Extract the [x, y] coordinate from the center of the cell holding the provided text.  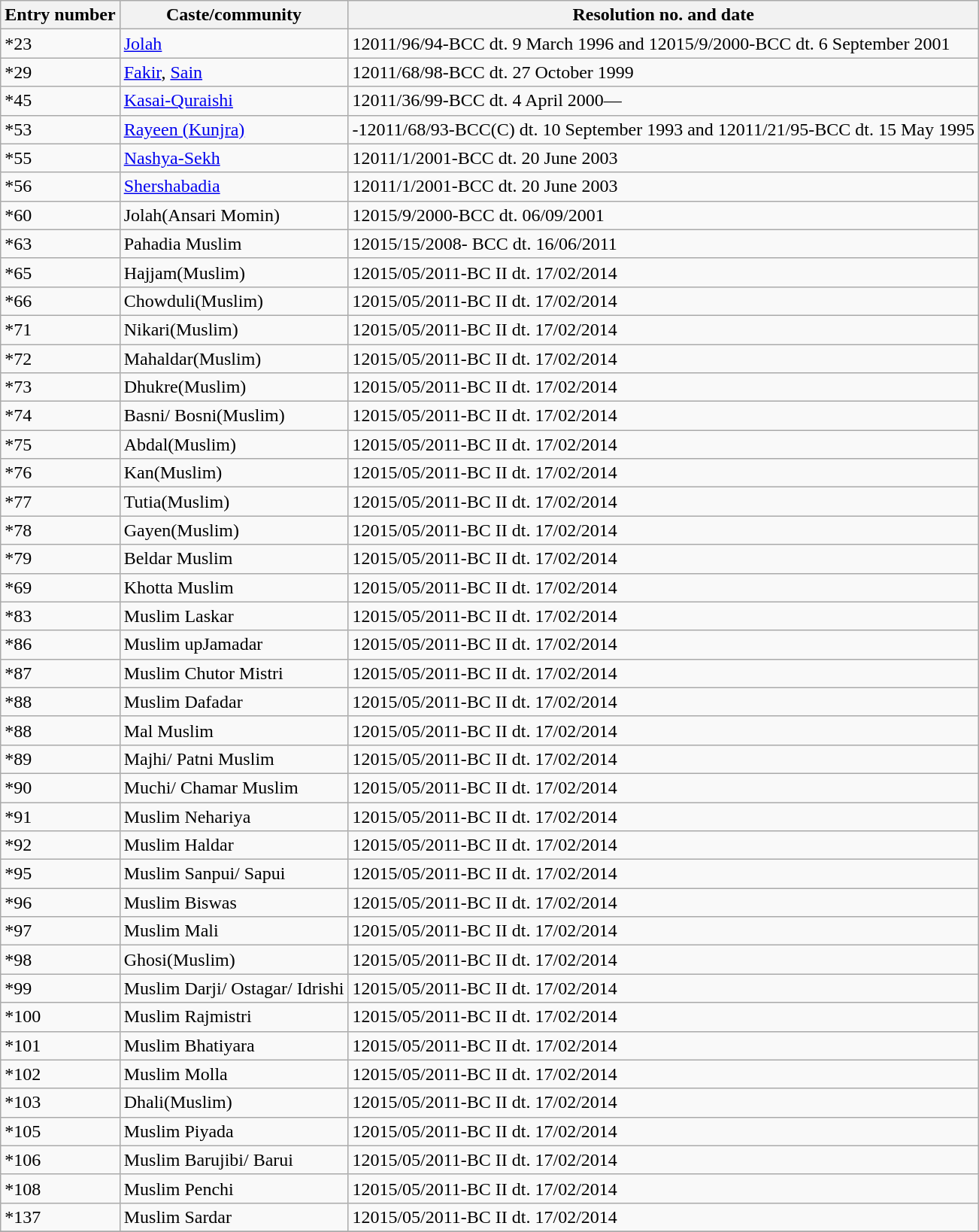
Muslim Chutor Mistri [234, 673]
*83 [60, 616]
*55 [60, 158]
Dhukre(Muslim) [234, 387]
12011/36/99-BCC dt. 4 April 2000— [663, 101]
*105 [60, 1131]
Caste/community [234, 15]
Mal Muslim [234, 730]
*91 [60, 816]
Jolah(Ansari Momin) [234, 215]
Khotta Muslim [234, 587]
Muslim upJamadar [234, 645]
*69 [60, 587]
*102 [60, 1074]
*63 [60, 244]
Dhali(Muslim) [234, 1103]
*97 [60, 931]
*98 [60, 960]
12015/9/2000-BCC dt. 06/09/2001 [663, 215]
*99 [60, 988]
*92 [60, 845]
*76 [60, 473]
Muslim Rajmistri [234, 1017]
Jolah [234, 44]
Nashya-Sekh [234, 158]
*29 [60, 72]
12011/68/98-BCC dt. 27 October 1999 [663, 72]
Tutia(Muslim) [234, 502]
*72 [60, 359]
*66 [60, 301]
*53 [60, 129]
Muslim Haldar [234, 845]
*90 [60, 787]
12015/15/2008- BCC dt. 16/06/2011 [663, 244]
Gayen(Muslim) [234, 530]
Ghosi(Muslim) [234, 960]
*56 [60, 187]
*74 [60, 416]
*86 [60, 645]
Muslim Biswas [234, 903]
*89 [60, 759]
Muslim Bhatiyara [234, 1045]
Hajjam(Muslim) [234, 272]
Muslim Nehariya [234, 816]
Muslim Piyada [234, 1131]
12011/96/94-BCC dt. 9 March 1996 and 12015/9/2000-BCC dt. 6 September 2001 [663, 44]
Resolution no. and date [663, 15]
Chowduli(Muslim) [234, 301]
Muslim Dafadar [234, 702]
*79 [60, 559]
Kasai-Quraishi [234, 101]
*71 [60, 329]
Muslim Mali [234, 931]
Beldar Muslim [234, 559]
Muchi/ Chamar Muslim [234, 787]
*96 [60, 903]
Muslim Molla [234, 1074]
*106 [60, 1160]
*78 [60, 530]
*108 [60, 1188]
Majhi/ Patni Muslim [234, 759]
Muslim Darji/ Ostagar/ Idrishi [234, 988]
*65 [60, 272]
*95 [60, 874]
*101 [60, 1045]
Muslim Barujibi/ Barui [234, 1160]
Muslim Penchi [234, 1188]
Muslim Sanpui/ Sapui [234, 874]
Mahaldar(Muslim) [234, 359]
Kan(Muslim) [234, 473]
*137 [60, 1217]
*103 [60, 1103]
Shershabadia [234, 187]
*23 [60, 44]
*60 [60, 215]
*87 [60, 673]
Nikari(Muslim) [234, 329]
Entry number [60, 15]
Fakir, Sain [234, 72]
*77 [60, 502]
Muslim Laskar [234, 616]
*75 [60, 445]
*73 [60, 387]
Pahadia Muslim [234, 244]
*100 [60, 1017]
Muslim Sardar [234, 1217]
-12011/68/93-BCC(C) dt. 10 September 1993 and 12011/21/95-BCC dt. 15 May 1995 [663, 129]
Abdal(Muslim) [234, 445]
Basni/ Bosni(Muslim) [234, 416]
*45 [60, 101]
Rayeen (Kunjra) [234, 129]
